Detect which cell encompasses the target text, then output its (x, y) center coordinate. 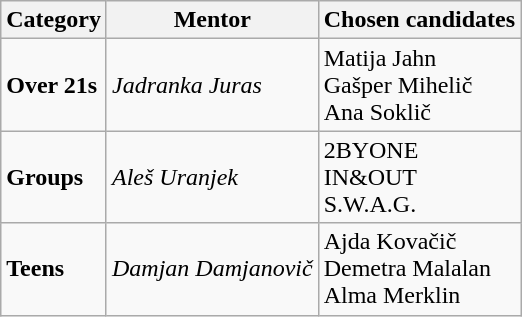
Ajda KovačičDemetra MalalanAlma Merklin (419, 269)
Damjan Damjanovič (212, 269)
Category (54, 20)
Aleš Uranjek (212, 177)
Mentor (212, 20)
2BYONEIN&OUTS.W.A.G. (419, 177)
Chosen candidates (419, 20)
Groups (54, 177)
Matija JahnGašper MiheličAna Soklič (419, 85)
Teens (54, 269)
Over 21s (54, 85)
Jadranka Juras (212, 85)
